Search for the cell housing the specified text and yield its (x, y) center coordinate. 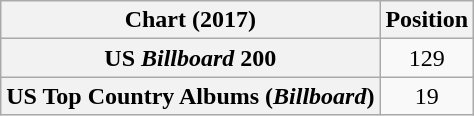
Position (427, 20)
US Billboard 200 (190, 58)
US Top Country Albums (Billboard) (190, 96)
19 (427, 96)
129 (427, 58)
Chart (2017) (190, 20)
